Search for the cell housing the specified text and yield its (x, y) center coordinate. 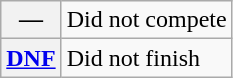
— (31, 20)
DNF (31, 58)
Did not compete (146, 20)
Did not finish (146, 58)
